Find where the given text appears and provide that cell's center as (X, Y) coordinate. 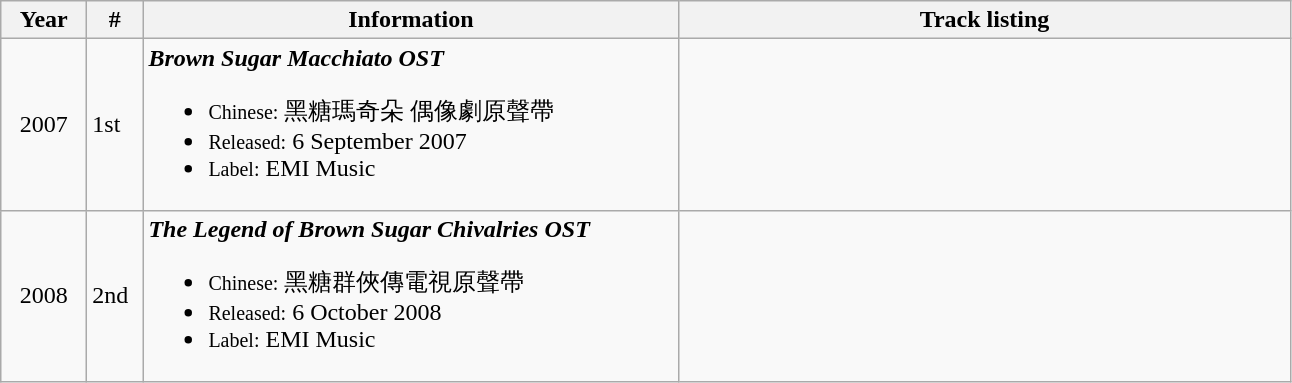
2007 (44, 125)
# (115, 20)
The Legend of Brown Sugar Chivalries OSTChinese: 黑糖群俠傳電視原聲帶Released: 6 October 2008Label: EMI Music (411, 296)
1st (115, 125)
Year (44, 20)
2nd (115, 296)
2008 (44, 296)
Information (411, 20)
Track listing (984, 20)
Brown Sugar Macchiato OSTChinese: 黑糖瑪奇朵 偶像劇原聲帶Released: 6 September 2007Label: EMI Music (411, 125)
